Output the [X, Y] coordinate of the center of the cell containing the given text.  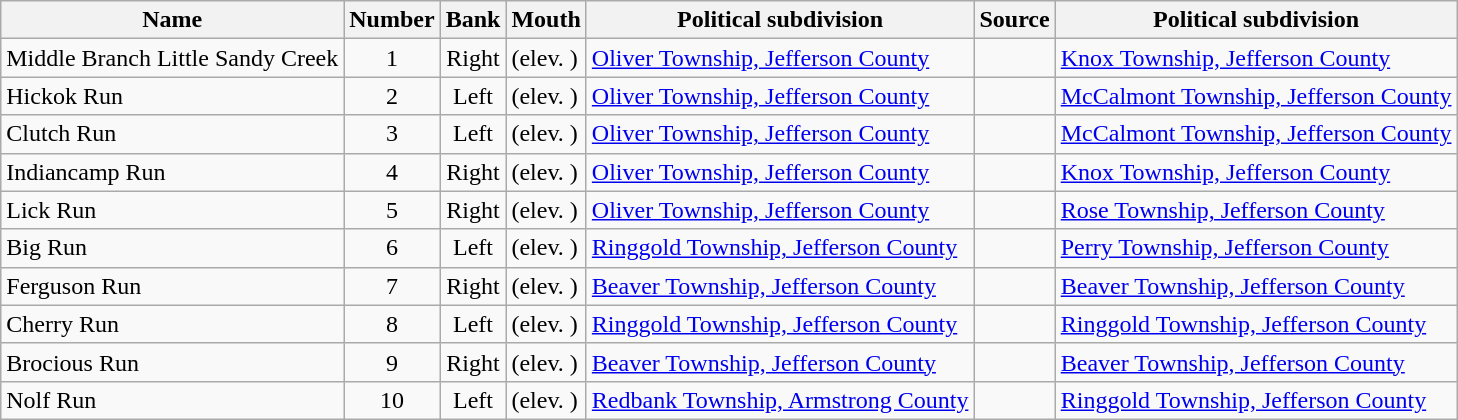
Redbank Township, Armstrong County [780, 400]
Nolf Run [172, 400]
Big Run [172, 248]
9 [392, 362]
Rose Township, Jefferson County [1256, 210]
10 [392, 400]
Mouth [546, 20]
8 [392, 324]
Source [1014, 20]
5 [392, 210]
Brocious Run [172, 362]
Perry Township, Jefferson County [1256, 248]
1 [392, 58]
7 [392, 286]
Bank [473, 20]
Lick Run [172, 210]
6 [392, 248]
3 [392, 134]
Number [392, 20]
Name [172, 20]
Ferguson Run [172, 286]
Hickok Run [172, 96]
Clutch Run [172, 134]
2 [392, 96]
Middle Branch Little Sandy Creek [172, 58]
Cherry Run [172, 324]
4 [392, 172]
Indiancamp Run [172, 172]
